Determine the (X, Y) coordinate at the center of the cell enclosing the given text.  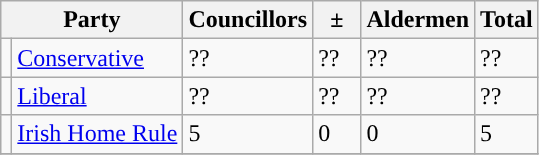
± (337, 20)
Total (507, 20)
Aldermen (418, 20)
Irish Home Rule (98, 134)
Liberal (98, 96)
Councillors (248, 20)
Conservative (98, 58)
Party (92, 20)
